Output the [x, y] coordinate of the center of the cell containing the given text.  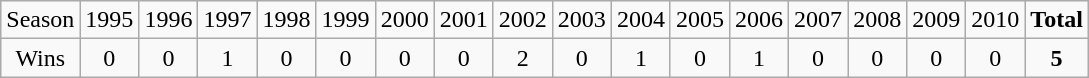
1996 [168, 20]
Total [1057, 20]
2 [522, 58]
1997 [228, 20]
2009 [936, 20]
5 [1057, 58]
2006 [758, 20]
Wins [40, 58]
2003 [582, 20]
1995 [110, 20]
1999 [346, 20]
1998 [286, 20]
2007 [818, 20]
2000 [404, 20]
2008 [878, 20]
2010 [996, 20]
2004 [640, 20]
2001 [464, 20]
2005 [700, 20]
Season [40, 20]
2002 [522, 20]
